Search for the cell housing the specified text and yield its (X, Y) center coordinate. 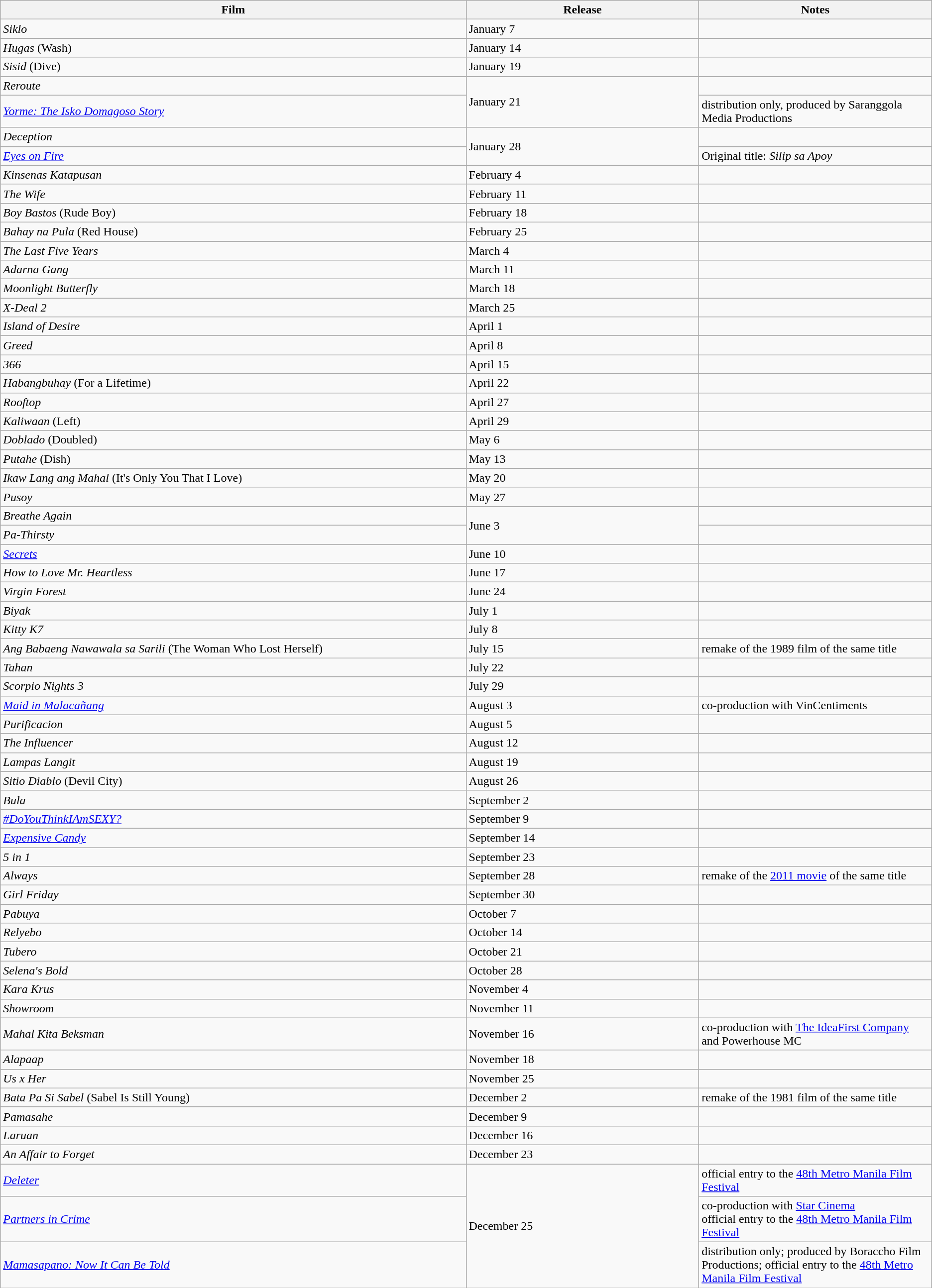
June 24 (582, 592)
May 27 (582, 497)
Scorpio Nights 3 (233, 686)
July 15 (582, 648)
remake of the 1989 film of the same title (815, 648)
Breathe Again (233, 516)
Adarna Gang (233, 270)
official entry to the 48th Metro Manila Film Festival (815, 1180)
Bahay na Pula (Red House) (233, 231)
Kaliwaan (Left) (233, 421)
March 25 (582, 308)
Deception (233, 137)
Siklo (233, 29)
August 5 (582, 724)
September 28 (582, 876)
September 23 (582, 857)
remake of the 1981 film of the same title (815, 1097)
distribution only; produced by Boraccho Film Productions; official entry to the 48th Metro Manila Film Festival (815, 1265)
Original title: Silip sa Apoy (815, 156)
#DoYouThinkIAmSEXY? (233, 819)
Partners in Crime (233, 1219)
Habangbuhay (For a Lifetime) (233, 383)
July 1 (582, 611)
May 6 (582, 440)
September 14 (582, 838)
distribution only, produced by Saranggola Media Productions (815, 111)
March 11 (582, 270)
The Wife (233, 194)
June 17 (582, 573)
Tubero (233, 952)
August 19 (582, 762)
December 9 (582, 1116)
May 13 (582, 459)
May 20 (582, 478)
The Last Five Years (233, 250)
February 18 (582, 213)
Sisid (Dive) (233, 67)
February 11 (582, 194)
Pabuya (233, 914)
November 4 (582, 989)
Notes (815, 10)
Bata Pa Si Sabel (Sabel Is Still Young) (233, 1097)
Pamasahe (233, 1116)
co-production with Star Cinemaofficial entry to the 48th Metro Manila Film Festival (815, 1219)
October 14 (582, 933)
July 8 (582, 630)
Pusoy (233, 497)
Boy Bastos (Rude Boy) (233, 213)
remake of the 2011 movie of the same title (815, 876)
Biyak (233, 611)
December 23 (582, 1154)
co-production with The IdeaFirst Company and Powerhouse MC (815, 1034)
April 8 (582, 345)
July 22 (582, 667)
June 10 (582, 554)
January 7 (582, 29)
Yorme: The Isko Domagoso Story (233, 111)
Mahal Kita Beksman (233, 1034)
The Influencer (233, 743)
Virgin Forest (233, 592)
December 25 (582, 1225)
Relyebo (233, 933)
November 25 (582, 1078)
Doblado (Doubled) (233, 440)
Tahan (233, 667)
April 29 (582, 421)
Ang Babaeng Nawawala sa Sarili (The Woman Who Lost Herself) (233, 648)
November 11 (582, 1008)
Release (582, 10)
Rooftop (233, 402)
Deleter (233, 1180)
February 4 (582, 175)
Film (233, 10)
August 3 (582, 705)
Moonlight Butterfly (233, 289)
Laruan (233, 1135)
Greed (233, 345)
October 28 (582, 970)
September 2 (582, 800)
March 18 (582, 289)
Kara Krus (233, 989)
366 (233, 364)
Alapaap (233, 1060)
X-Deal 2 (233, 308)
April 15 (582, 364)
Putahe (Dish) (233, 459)
Lampas Langit (233, 762)
November 18 (582, 1060)
October 21 (582, 952)
Kitty K7 (233, 630)
Eyes on Fire (233, 156)
Ikaw Lang ang Mahal (It's Only You That I Love) (233, 478)
Pa-Thirsty (233, 535)
Selena's Bold (233, 970)
5 in 1 (233, 857)
January 21 (582, 102)
December 2 (582, 1097)
Purificacion (233, 724)
August 26 (582, 781)
April 27 (582, 402)
Expensive Candy (233, 838)
Hugas (Wash) (233, 48)
Kinsenas Katapusan (233, 175)
October 7 (582, 914)
Reroute (233, 86)
January 28 (582, 146)
Secrets (233, 554)
March 4 (582, 250)
co-production with VinCentiments (815, 705)
Bula (233, 800)
August 12 (582, 743)
Maid in Malacañang (233, 705)
Sitio Diablo (Devil City) (233, 781)
September 9 (582, 819)
September 30 (582, 895)
July 29 (582, 686)
Mamasapano: Now It Can Be Told (233, 1265)
January 14 (582, 48)
An Affair to Forget (233, 1154)
February 25 (582, 231)
Girl Friday (233, 895)
Always (233, 876)
April 1 (582, 326)
April 22 (582, 383)
December 16 (582, 1135)
How to Love Mr. Heartless (233, 573)
November 16 (582, 1034)
Showroom (233, 1008)
January 19 (582, 67)
Us x Her (233, 1078)
June 3 (582, 525)
Island of Desire (233, 326)
